From the cell containing the given text, extract its center point as (X, Y) coordinate. 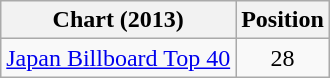
28 (283, 58)
Chart (2013) (118, 20)
Japan Billboard Top 40 (118, 58)
Position (283, 20)
